Detect which cell encompasses the target text, then output its [X, Y] center coordinate. 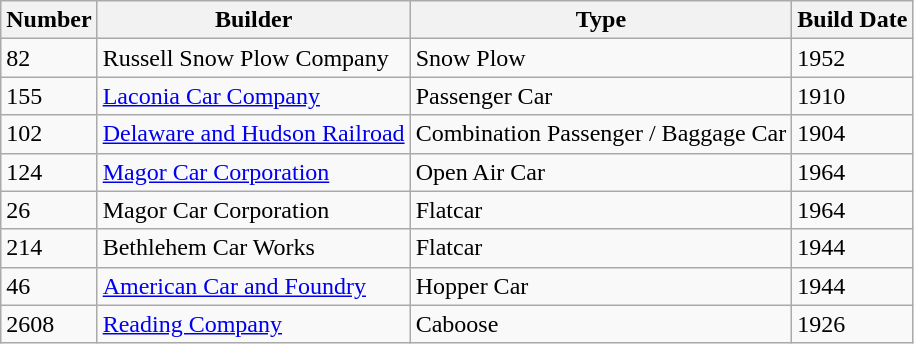
1904 [852, 134]
1926 [852, 324]
46 [49, 286]
Snow Plow [601, 58]
102 [49, 134]
26 [49, 210]
124 [49, 172]
82 [49, 58]
Number [49, 20]
Passenger Car [601, 96]
214 [49, 248]
American Car and Foundry [254, 286]
Caboose [601, 324]
Russell Snow Plow Company [254, 58]
Builder [254, 20]
1910 [852, 96]
Open Air Car [601, 172]
Delaware and Hudson Railroad [254, 134]
Laconia Car Company [254, 96]
Combination Passenger / Baggage Car [601, 134]
2608 [49, 324]
1952 [852, 58]
Bethlehem Car Works [254, 248]
Reading Company [254, 324]
Build Date [852, 20]
Hopper Car [601, 286]
155 [49, 96]
Type [601, 20]
